Search for the cell housing the specified text and yield its [X, Y] center coordinate. 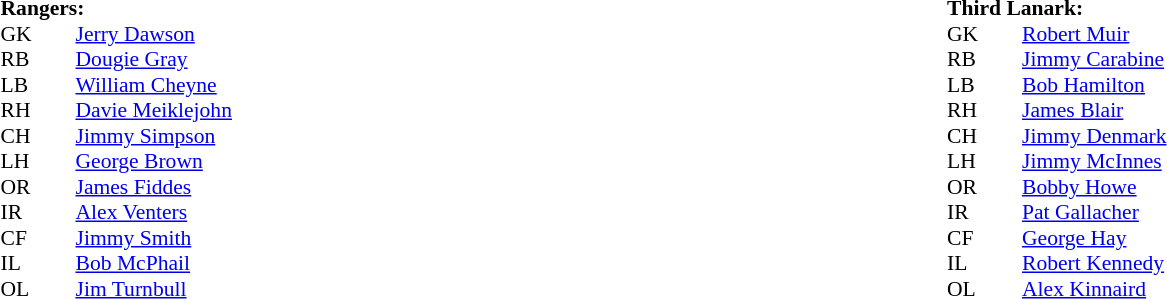
George Brown [154, 161]
Jimmy Smith [154, 238]
James Blair [1094, 111]
Dougie Gray [154, 59]
Jimmy Simpson [154, 136]
Jimmy Carabine [1094, 59]
Alex Venters [154, 213]
James Fiddes [154, 187]
Bob Hamilton [1094, 85]
William Cheyne [154, 85]
Pat Gallacher [1094, 213]
Davie Meiklejohn [154, 111]
Robert Muir [1094, 34]
Jimmy Denmark [1094, 136]
Bob McPhail [154, 263]
George Hay [1094, 238]
Jerry Dawson [154, 34]
Bobby Howe [1094, 187]
Robert Kennedy [1094, 263]
Jimmy McInnes [1094, 161]
